Identify which cell holds the provided text, then report its [x, y] central coordinate. 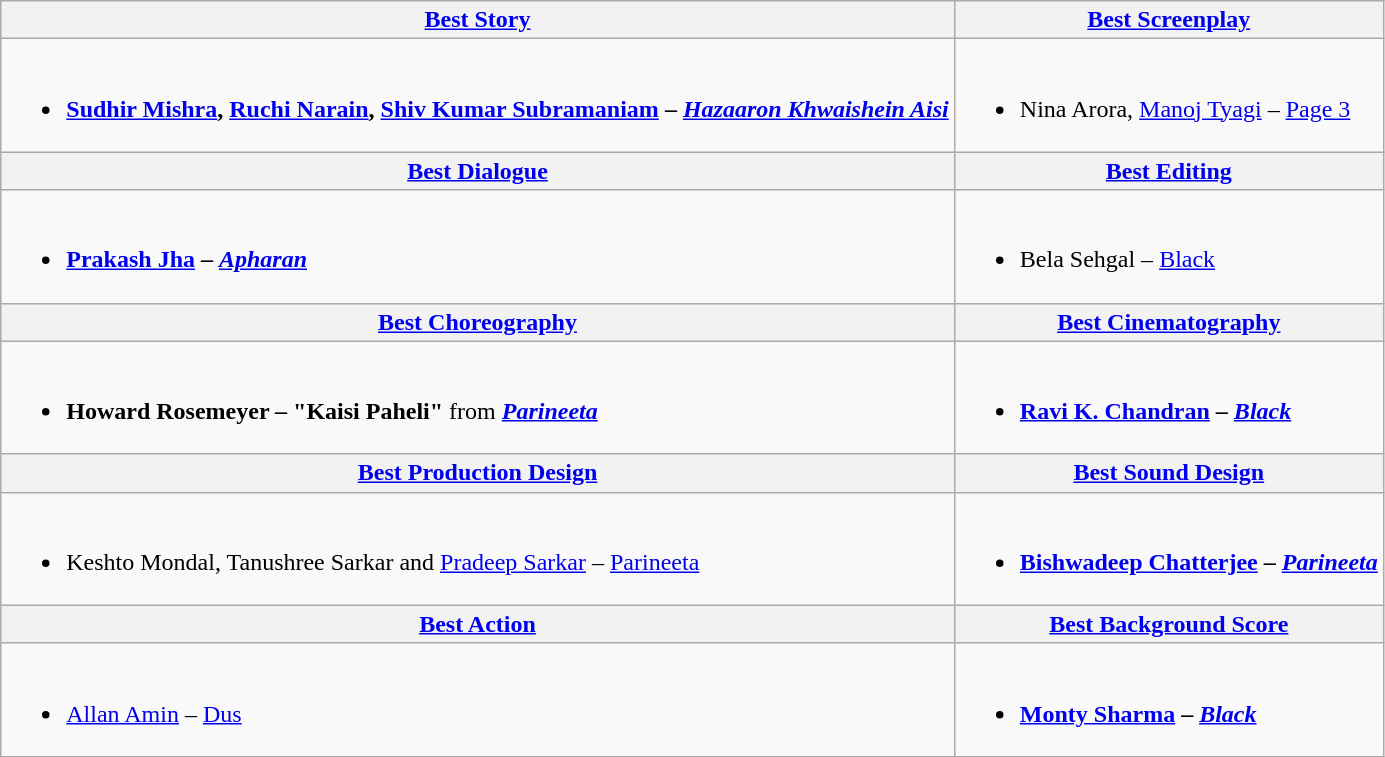
Best Editing [1168, 171]
Best Story [478, 20]
Nina Arora, Manoj Tyagi – Page 3 [1168, 96]
Best Choreography [478, 322]
Bela Sehgal – Black [1168, 246]
Best Background Score [1168, 624]
Best Sound Design [1168, 473]
Best Cinematography [1168, 322]
Ravi K. Chandran – Black [1168, 398]
Best Production Design [478, 473]
Howard Rosemeyer – "Kaisi Paheli" from Parineeta [478, 398]
Sudhir Mishra, Ruchi Narain, Shiv Kumar Subramaniam – Hazaaron Khwaishein Aisi [478, 96]
Bishwadeep Chatterjee – Parineeta [1168, 548]
Best Screenplay [1168, 20]
Allan Amin – Dus [478, 700]
Keshto Mondal, Tanushree Sarkar and Pradeep Sarkar – Parineeta [478, 548]
Best Dialogue [478, 171]
Best Action [478, 624]
Prakash Jha – Apharan [478, 246]
Monty Sharma – Black [1168, 700]
